From the cell containing the given text, extract its center point as (X, Y) coordinate. 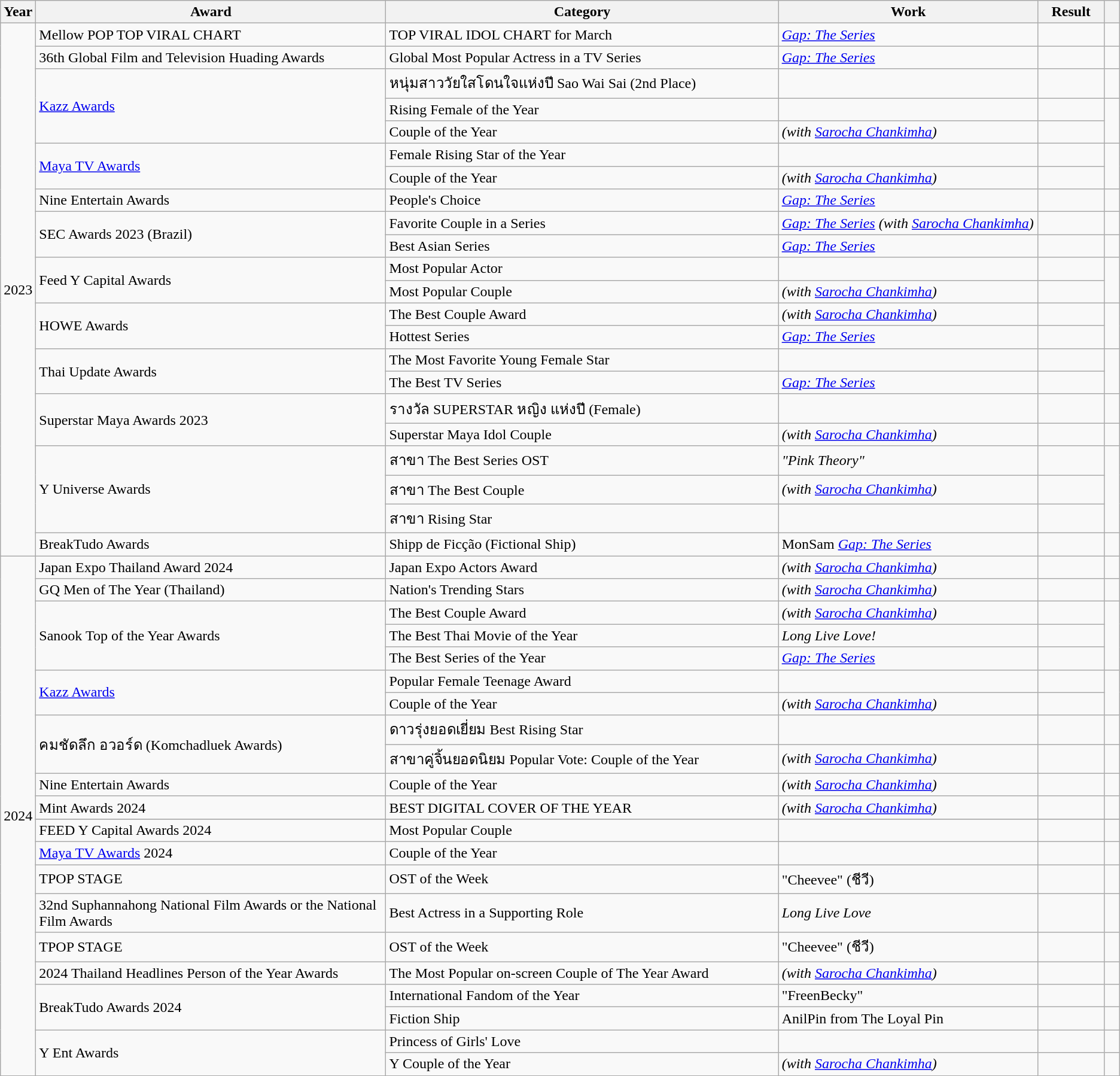
Superstar Maya Awards 2023 (211, 420)
2024 Thailand Headlines Person of the Year Awards (211, 973)
Thai Update Awards (211, 371)
Y Ent Awards (211, 1053)
BreakTudo Awards 2024 (211, 1007)
Japan Expo Actors Award (582, 567)
Category (582, 12)
หนุ่มสาววัยใสโดนใจแห่งปี Sao Wai Sai (2nd Place) (582, 84)
FEED Y Capital Awards 2024 (211, 830)
Sanook Top of the Year Awards (211, 636)
Best Actress in a Supporting Role (582, 913)
The Best Series of the Year (582, 658)
Mellow POP TOP VIRAL CHART (211, 35)
Nation's Trending Stars (582, 590)
Hottest Series (582, 337)
Shipp de Ficção (Fictional Ship) (582, 545)
HOWE Awards (211, 326)
Result (1071, 12)
Fiction Ship (582, 1019)
Rising Female of the Year (582, 110)
Feed Y Capital Awards (211, 280)
Gap: The Series (with Sarocha Chankimha) (908, 223)
GQ Men of The Year (Thailand) (211, 590)
2024 (18, 816)
Mint Awards 2024 (211, 807)
Most Popular Actor (582, 269)
สาขา Rising Star (582, 518)
The Most Popular on-screen Couple of The Year Award (582, 973)
People's Choice (582, 200)
สาขา The Best Series OST (582, 461)
36th Global Film and Television Huading Awards (211, 57)
The Best Thai Movie of the Year (582, 636)
"Pink Theory" (908, 461)
Long Live Love! (908, 636)
Favorite Couple in a Series (582, 223)
MonSam Gap: The Series (908, 545)
AnilPin from The Loyal Pin (908, 1019)
Princess of Girls' Love (582, 1041)
The Best TV Series (582, 382)
Japan Expo Thailand Award 2024 (211, 567)
2023 (18, 290)
BreakTudo Awards (211, 545)
Best Asian Series (582, 246)
BEST DIGITAL COVER OF THE YEAR (582, 807)
ดาวรุ่งยอดเยี่ยม Best Rising Star (582, 730)
Global Most Popular Actress in a TV Series (582, 57)
Award (211, 12)
รางวัล SUPERSTAR หญิง แห่งปี (Female) (582, 408)
Maya TV Awards 2024 (211, 853)
Work (908, 12)
Popular Female Teenage Award (582, 681)
Maya TV Awards (211, 166)
Female Rising Star of the Year (582, 155)
คมชัดลึก อวอร์ด (Komchadluek Awards) (211, 744)
32nd Suphannahong National Film Awards or the National Film Awards (211, 913)
Y Couple of the Year (582, 1064)
Y Universe Awards (211, 490)
Long Live Love (908, 913)
"FreenBecky" (908, 996)
สาขา The Best Couple (582, 490)
สาขาคู่จิ้นยอดนิยม Popular Vote: Couple of the Year (582, 759)
International Fandom of the Year (582, 996)
The Most Favorite Young Female Star (582, 360)
Year (18, 12)
TOP VIRAL IDOL CHART for March (582, 35)
Superstar Maya Idol Couple (582, 434)
SEC Awards 2023 (Brazil) (211, 235)
